Provide the [x, y] coordinate of the cell's center where the given text is located.  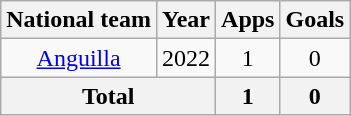
Anguilla [79, 58]
Apps [248, 20]
2022 [186, 58]
Goals [315, 20]
National team [79, 20]
Total [108, 96]
Year [186, 20]
